Return the [x, y] coordinate for the center point of the cell that contains the specified text.  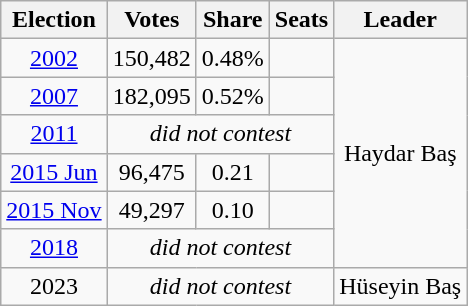
Leader [400, 20]
2002 [54, 58]
0.10 [232, 210]
2007 [54, 96]
150,482 [152, 58]
0.48% [232, 58]
0.21 [232, 172]
Seats [301, 20]
2015 Nov [54, 210]
Election [54, 20]
2015 Jun [54, 172]
Share [232, 20]
2011 [54, 134]
96,475 [152, 172]
0.52% [232, 96]
Votes [152, 20]
2023 [54, 286]
2018 [54, 248]
49,297 [152, 210]
Haydar Baş [400, 153]
182,095 [152, 96]
Hüseyin Baş [400, 286]
